Provide the [x, y] coordinate of the cell's center where the given text is located.  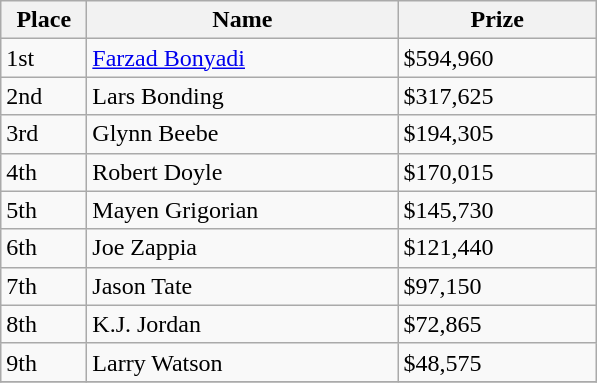
K.J. Jordan [242, 324]
Robert Doyle [242, 172]
$194,305 [498, 134]
Joe Zappia [242, 248]
6th [44, 248]
8th [44, 324]
Mayen Grigorian [242, 210]
$48,575 [498, 362]
Prize [498, 20]
Jason Tate [242, 286]
$121,440 [498, 248]
3rd [44, 134]
$317,625 [498, 96]
Name [242, 20]
Lars Bonding [242, 96]
$145,730 [498, 210]
$594,960 [498, 58]
Glynn Beebe [242, 134]
$170,015 [498, 172]
Farzad Bonyadi [242, 58]
Place [44, 20]
$72,865 [498, 324]
Larry Watson [242, 362]
1st [44, 58]
7th [44, 286]
$97,150 [498, 286]
9th [44, 362]
5th [44, 210]
4th [44, 172]
2nd [44, 96]
